Identify which cell holds the provided text, then report its [X, Y] central coordinate. 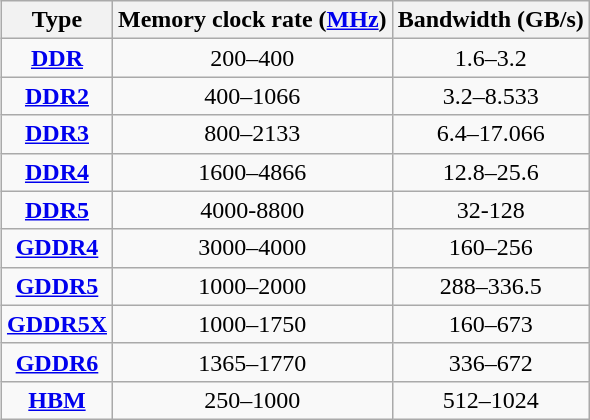
32-128 [490, 210]
160–256 [490, 248]
1365–1770 [253, 362]
DDR2 [56, 96]
DDR3 [56, 134]
160–673 [490, 324]
Bandwidth (GB/s) [490, 20]
288–336.5 [490, 286]
12.8–25.6 [490, 172]
336–672 [490, 362]
DDR5 [56, 210]
1600–4866 [253, 172]
250–1000 [253, 400]
6.4–17.066 [490, 134]
400–1066 [253, 96]
GDDR4 [56, 248]
200–400 [253, 58]
GDDR6 [56, 362]
512–1024 [490, 400]
HBM [56, 400]
1.6–3.2 [490, 58]
DDR [56, 58]
4000-8800 [253, 210]
Memory clock rate (MHz) [253, 20]
GDDR5X [56, 324]
800–2133 [253, 134]
Type [56, 20]
3.2–8.533 [490, 96]
GDDR5 [56, 286]
3000–4000 [253, 248]
1000–2000 [253, 286]
1000–1750 [253, 324]
DDR4 [56, 172]
